Output the [X, Y] coordinate of the center of the cell containing the given text.  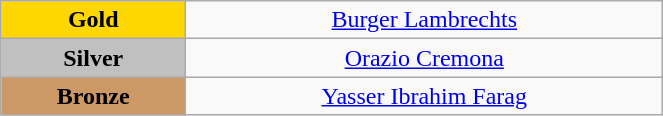
Yasser Ibrahim Farag [424, 96]
Orazio Cremona [424, 58]
Gold [94, 20]
Burger Lambrechts [424, 20]
Bronze [94, 96]
Silver [94, 58]
